Extract the [x, y] coordinate from the center of the cell holding the provided text.  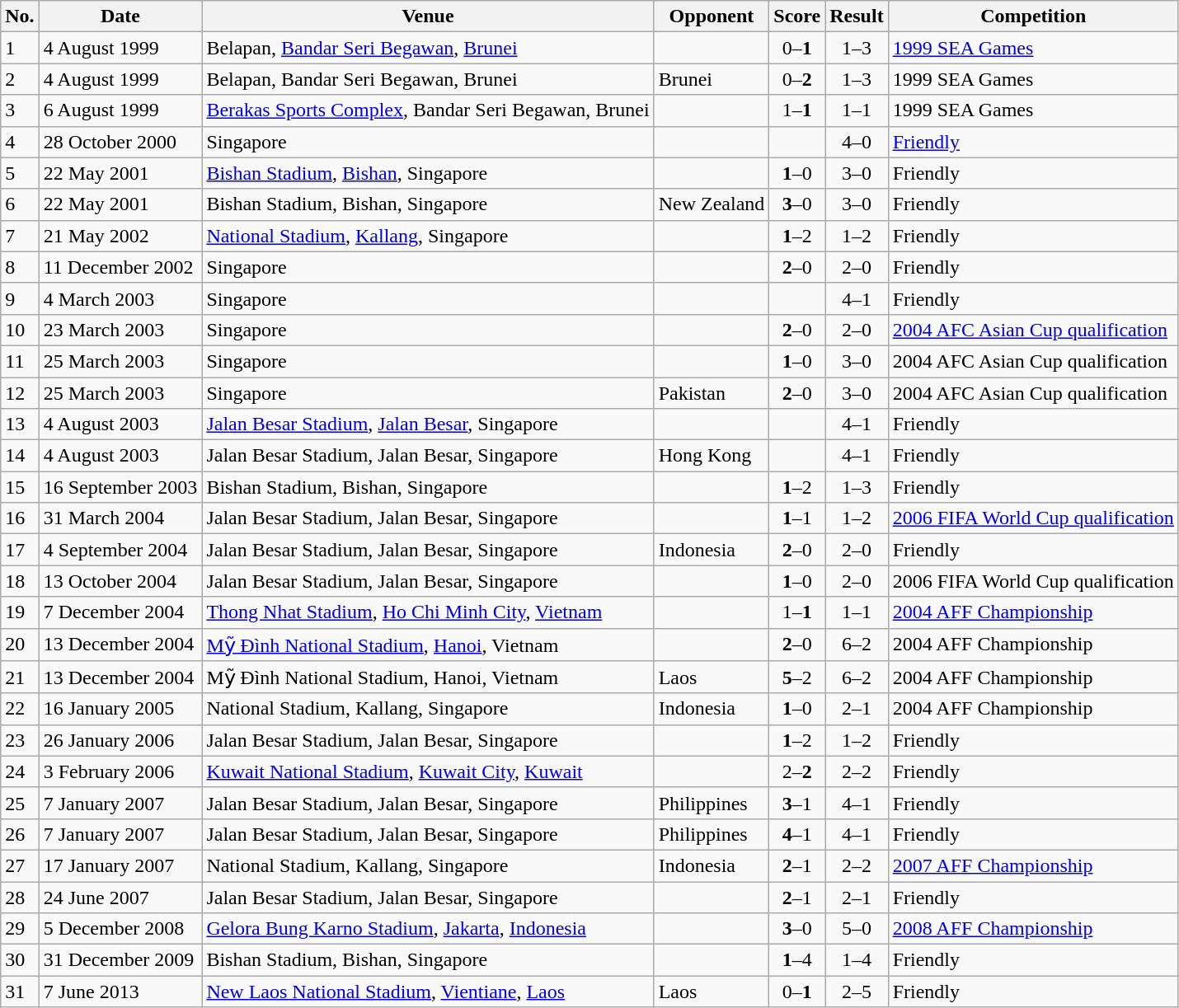
Result [857, 16]
24 June 2007 [120, 898]
17 January 2007 [120, 865]
New Zealand [712, 204]
31 March 2004 [120, 518]
Pakistan [712, 393]
13 October 2004 [120, 581]
3 [20, 110]
2008 AFF Championship [1033, 929]
31 [20, 992]
7 June 2013 [120, 992]
8 [20, 267]
16 January 2005 [120, 709]
9 [20, 298]
16 September 2003 [120, 487]
4–0 [857, 142]
27 [20, 865]
Gelora Bung Karno Stadium, Jakarta, Indonesia [428, 929]
7 [20, 236]
18 [20, 581]
29 [20, 929]
3 February 2006 [120, 771]
20 [20, 645]
11 December 2002 [120, 267]
19 [20, 612]
Brunei [712, 79]
0–2 [797, 79]
New Laos National Stadium, Vientiane, Laos [428, 992]
26 January 2006 [120, 740]
15 [20, 487]
14 [20, 456]
Date [120, 16]
3–1 [797, 803]
Thong Nhat Stadium, Ho Chi Minh City, Vietnam [428, 612]
22 [20, 709]
Kuwait National Stadium, Kuwait City, Kuwait [428, 771]
No. [20, 16]
21 May 2002 [120, 236]
Venue [428, 16]
17 [20, 550]
11 [20, 361]
23 [20, 740]
2 [20, 79]
5 December 2008 [120, 929]
23 March 2003 [120, 330]
31 December 2009 [120, 960]
Opponent [712, 16]
24 [20, 771]
28 [20, 898]
30 [20, 960]
4 [20, 142]
Berakas Sports Complex, Bandar Seri Begawan, Brunei [428, 110]
25 [20, 803]
1 [20, 48]
10 [20, 330]
13 [20, 424]
6 August 1999 [120, 110]
26 [20, 834]
16 [20, 518]
5–2 [797, 677]
2007 AFF Championship [1033, 865]
21 [20, 677]
28 October 2000 [120, 142]
4 September 2004 [120, 550]
5–0 [857, 929]
Score [797, 16]
5 [20, 173]
6 [20, 204]
12 [20, 393]
Hong Kong [712, 456]
2–5 [857, 992]
4 March 2003 [120, 298]
Competition [1033, 16]
7 December 2004 [120, 612]
